Return the [X, Y] coordinate for the center point of the cell that contains the specified text.  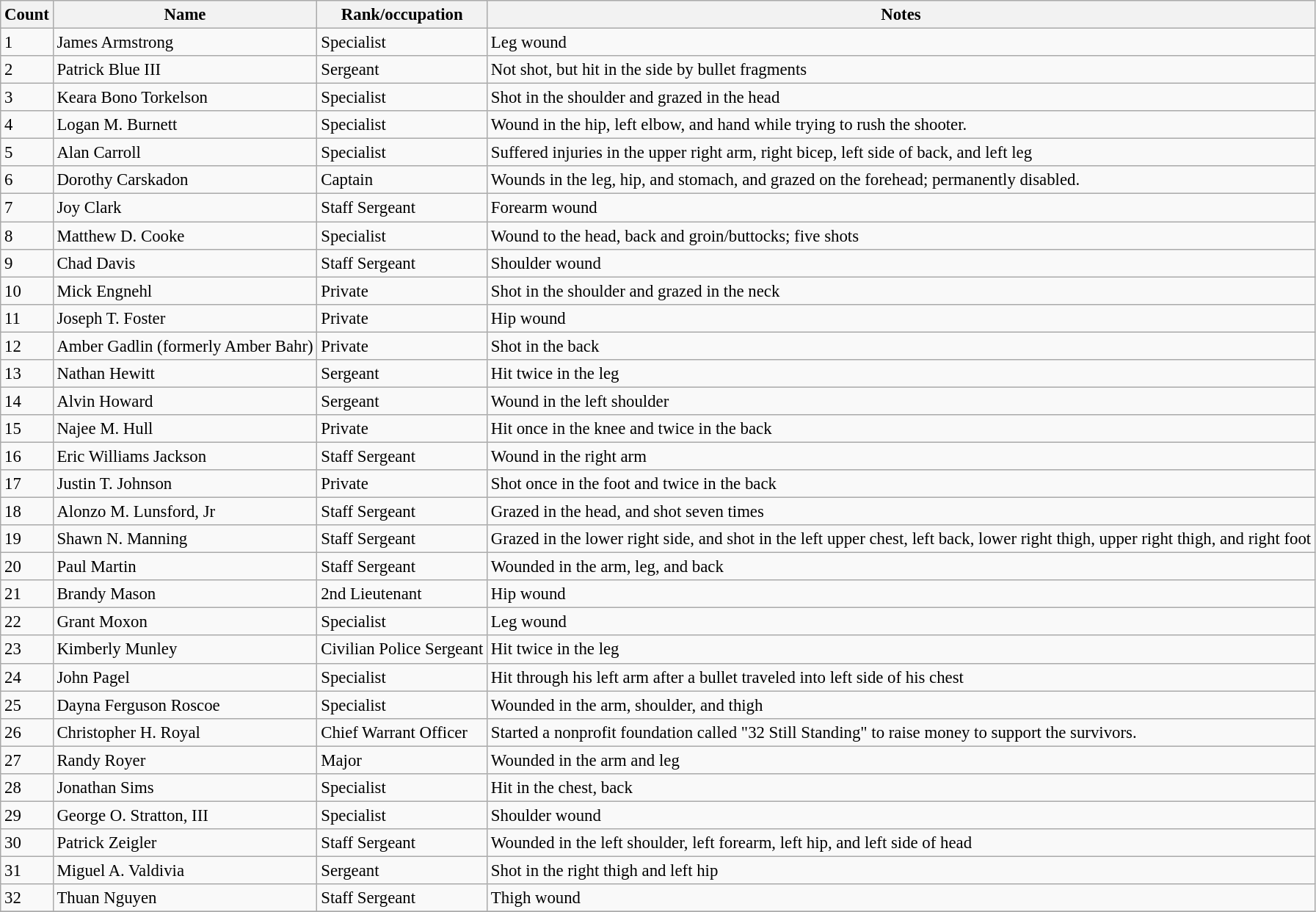
Randy Royer [185, 760]
5 [26, 153]
Najee M. Hull [185, 429]
Chief Warrant Officer [402, 732]
Started a nonprofit foundation called "32 Still Standing" to raise money to support the survivors. [901, 732]
Shot in the right thigh and left hip [901, 870]
Joy Clark [185, 208]
11 [26, 318]
Matthew D. Cooke [185, 236]
Grazed in the head, and shot seven times [901, 512]
Shot in the back [901, 346]
Chad Davis [185, 263]
Mick Engnehl [185, 291]
Shot once in the foot and twice in the back [901, 484]
Shot in the shoulder and grazed in the head [901, 98]
Wounded in the arm, leg, and back [901, 567]
20 [26, 567]
George O. Stratton, III [185, 815]
Keara Bono Torkelson [185, 98]
Wound in the left shoulder [901, 401]
Major [402, 760]
Alonzo M. Lunsford, Jr [185, 512]
James Armstrong [185, 43]
Notes [901, 15]
Wounded in the arm, shoulder, and thigh [901, 705]
6 [26, 180]
Wound to the head, back and groin/buttocks; five shots [901, 236]
Grazed in the lower right side, and shot in the left upper chest, left back, lower right thigh, upper right thigh, and right foot [901, 539]
2 [26, 70]
Wounded in the arm and leg [901, 760]
26 [26, 732]
John Pagel [185, 677]
31 [26, 870]
1 [26, 43]
Kimberly Munley [185, 650]
2nd Lieutenant [402, 594]
Name [185, 15]
Christopher H. Royal [185, 732]
Grant Moxon [185, 622]
Dayna Ferguson Roscoe [185, 705]
7 [26, 208]
22 [26, 622]
4 [26, 125]
Jonathan Sims [185, 788]
16 [26, 456]
29 [26, 815]
Suffered injuries in the upper right arm, right bicep, left side of back, and left leg [901, 153]
Wounds in the leg, hip, and stomach, and grazed on the forehead; permanently disabled. [901, 180]
Amber Gadlin (formerly Amber Bahr) [185, 346]
32 [26, 898]
Nathan Hewitt [185, 374]
Rank/occupation [402, 15]
Wound in the right arm [901, 456]
Alan Carroll [185, 153]
12 [26, 346]
18 [26, 512]
Eric Williams Jackson [185, 456]
Patrick Blue III [185, 70]
Patrick Zeigler [185, 843]
8 [26, 236]
9 [26, 263]
Justin T. Johnson [185, 484]
Civilian Police Sergeant [402, 650]
Logan M. Burnett [185, 125]
14 [26, 401]
27 [26, 760]
Hit once in the knee and twice in the back [901, 429]
Captain [402, 180]
Shot in the shoulder and grazed in the neck [901, 291]
Brandy Mason [185, 594]
Alvin Howard [185, 401]
Miguel A. Valdivia [185, 870]
Hit through his left arm after a bullet traveled into left side of his chest [901, 677]
Hit in the chest, back [901, 788]
15 [26, 429]
Count [26, 15]
Paul Martin [185, 567]
10 [26, 291]
Shawn N. Manning [185, 539]
28 [26, 788]
Wound in the hip, left elbow, and hand while trying to rush the shooter. [901, 125]
Thigh wound [901, 898]
Not shot, but hit in the side by bullet fragments [901, 70]
24 [26, 677]
Forearm wound [901, 208]
21 [26, 594]
Thuan Nguyen [185, 898]
25 [26, 705]
Joseph T. Foster [185, 318]
23 [26, 650]
17 [26, 484]
13 [26, 374]
19 [26, 539]
30 [26, 843]
3 [26, 98]
Wounded in the left shoulder, left forearm, left hip, and left side of head [901, 843]
Dorothy Carskadon [185, 180]
